Return [X, Y] of the center of cell containing provided text 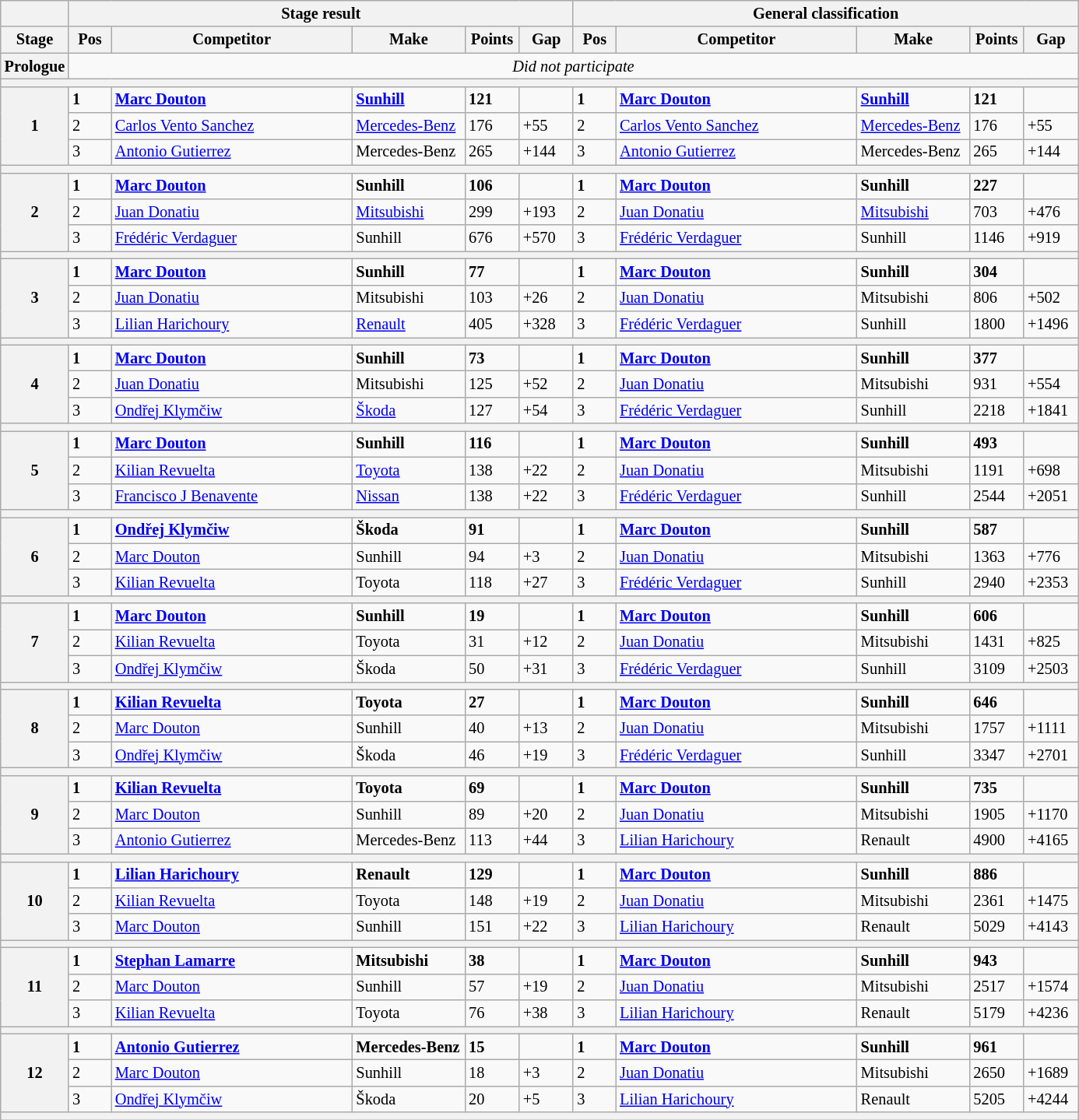
91 [492, 530]
2940 [996, 582]
703 [996, 212]
103 [492, 298]
General classification [825, 13]
+31 [547, 669]
+52 [547, 384]
+1496 [1051, 325]
227 [996, 186]
113 [492, 841]
151 [492, 927]
94 [492, 556]
Francisco J Benavente [232, 497]
116 [492, 444]
+13 [547, 729]
2517 [996, 987]
38 [492, 960]
2361 [996, 901]
304 [996, 272]
3109 [996, 669]
127 [492, 410]
+2503 [1051, 669]
931 [996, 384]
5179 [996, 1013]
106 [492, 186]
+1689 [1051, 1073]
+570 [547, 238]
+26 [547, 298]
+12 [547, 642]
8 [34, 729]
299 [492, 212]
+2701 [1051, 755]
31 [492, 642]
+1111 [1051, 729]
12 [34, 1073]
+4244 [1051, 1099]
806 [996, 298]
735 [996, 788]
Nissan [409, 497]
676 [492, 238]
148 [492, 901]
+328 [547, 325]
1363 [996, 556]
+476 [1051, 212]
+4143 [1051, 927]
+27 [547, 582]
19 [492, 616]
46 [492, 755]
646 [996, 702]
+193 [547, 212]
5 [34, 470]
1800 [996, 325]
77 [492, 272]
10 [34, 901]
129 [492, 875]
11 [34, 987]
+4165 [1051, 841]
Stage [34, 40]
405 [492, 325]
1905 [996, 815]
Stephan Lamarre [232, 960]
4900 [996, 841]
2650 [996, 1073]
69 [492, 788]
18 [492, 1073]
27 [492, 702]
961 [996, 1047]
89 [492, 815]
+1574 [1051, 987]
+776 [1051, 556]
+919 [1051, 238]
587 [996, 530]
+4236 [1051, 1013]
2544 [996, 497]
Did not participate [573, 66]
493 [996, 444]
40 [492, 729]
+44 [547, 841]
1757 [996, 729]
76 [492, 1013]
73 [492, 358]
943 [996, 960]
9 [34, 814]
+2353 [1051, 582]
+502 [1051, 298]
5205 [996, 1099]
606 [996, 616]
+698 [1051, 470]
7 [34, 643]
+54 [547, 410]
886 [996, 875]
50 [492, 669]
20 [492, 1099]
+38 [547, 1013]
4 [34, 384]
3347 [996, 755]
377 [996, 358]
1431 [996, 642]
+1475 [1051, 901]
5029 [996, 927]
1191 [996, 470]
Prologue [34, 66]
+1170 [1051, 815]
+2051 [1051, 497]
+1841 [1051, 410]
1146 [996, 238]
15 [492, 1047]
+5 [547, 1099]
+825 [1051, 642]
125 [492, 384]
6 [34, 556]
2218 [996, 410]
+20 [547, 815]
118 [492, 582]
+554 [1051, 384]
Stage result [321, 13]
57 [492, 987]
